For the text-containing cell, return its midpoint in [X, Y] coordinate format. 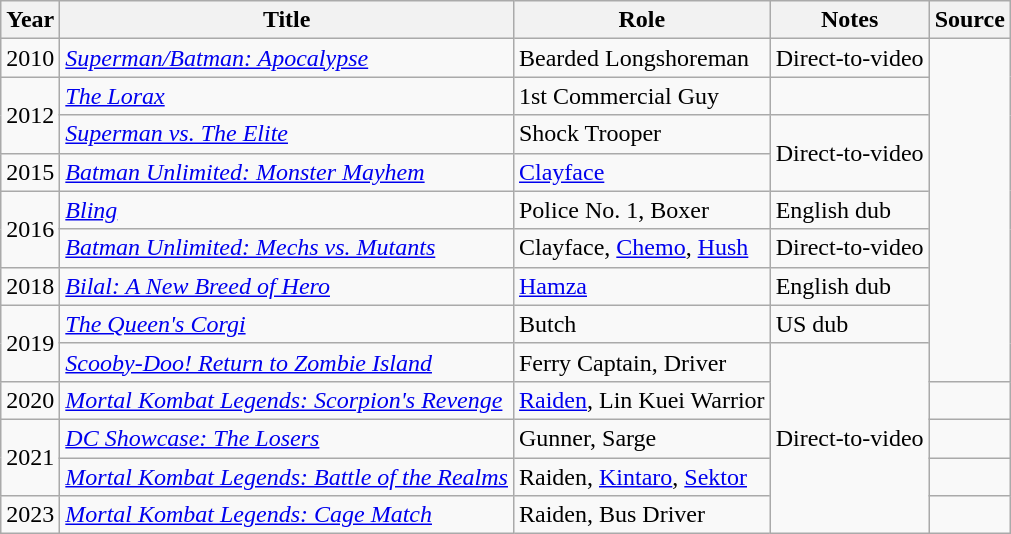
Ferry Captain, Driver [642, 362]
Clayface, Chemo, Hush [642, 248]
The Queen's Corgi [287, 324]
Superman/Batman: Apocalypse [287, 58]
Batman Unlimited: Monster Mayhem [287, 172]
Shock Trooper [642, 134]
Bearded Longshoreman [642, 58]
Raiden, Lin Kuei Warrior [642, 400]
Role [642, 20]
1st Commercial Guy [642, 96]
Batman Unlimited: Mechs vs. Mutants [287, 248]
Source [970, 20]
Clayface [642, 172]
Mortal Kombat Legends: Battle of the Realms [287, 477]
2016 [30, 229]
Title [287, 20]
2023 [30, 515]
Raiden, Bus Driver [642, 515]
2021 [30, 457]
2015 [30, 172]
2018 [30, 286]
Hamza [642, 286]
US dub [850, 324]
2020 [30, 400]
Raiden, Kintaro, Sektor [642, 477]
Mortal Kombat Legends: Scorpion's Revenge [287, 400]
Police No. 1, Boxer [642, 210]
Notes [850, 20]
Scooby-Doo! Return to Zombie Island [287, 362]
2010 [30, 58]
Gunner, Sarge [642, 438]
Bilal: A New Breed of Hero [287, 286]
Year [30, 20]
DC Showcase: The Losers [287, 438]
Superman vs. The Elite [287, 134]
Mortal Kombat Legends: Cage Match [287, 515]
Butch [642, 324]
The Lorax [287, 96]
2019 [30, 343]
Bling [287, 210]
2012 [30, 115]
